Detect which cell encompasses the target text, then output its [x, y] center coordinate. 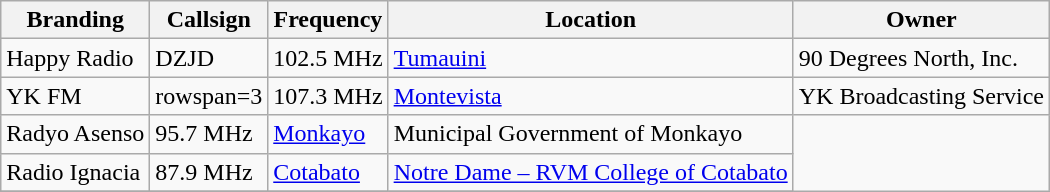
Monkayo [328, 134]
Tumauini [590, 58]
Montevista [590, 96]
Happy Radio [76, 58]
102.5 MHz [328, 58]
Municipal Government of Monkayo [590, 134]
Callsign [209, 20]
rowspan=3 [209, 96]
Frequency [328, 20]
YK FM [76, 96]
95.7 MHz [209, 134]
107.3 MHz [328, 96]
Radio Ignacia [76, 172]
Branding [76, 20]
Cotabato [328, 172]
87.9 MHz [209, 172]
90 Degrees North, Inc. [921, 58]
YK Broadcasting Service [921, 96]
Notre Dame – RVM College of Cotabato [590, 172]
DZJD [209, 58]
Owner [921, 20]
Radyo Asenso [76, 134]
Location [590, 20]
